Identify which cell holds the provided text, then report its [x, y] central coordinate. 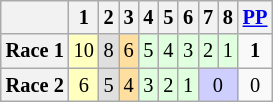
Race 1 [35, 51]
10 [84, 51]
Race 2 [35, 85]
PP [256, 17]
7 [208, 17]
